From the cell containing the given text, extract its center point as [x, y] coordinate. 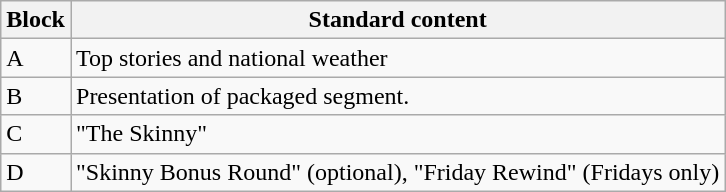
D [36, 172]
B [36, 96]
Block [36, 20]
"Skinny Bonus Round" (optional), "Friday Rewind" (Fridays only) [397, 172]
"The Skinny" [397, 134]
C [36, 134]
A [36, 58]
Standard content [397, 20]
Top stories and national weather [397, 58]
Presentation of packaged segment. [397, 96]
